Search for the cell housing the specified text and yield its [x, y] center coordinate. 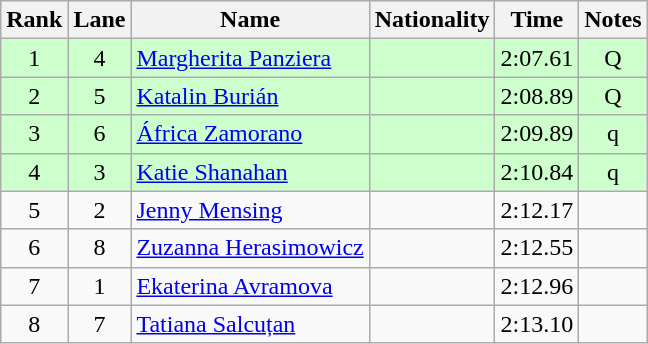
Tatiana Salcuțan [250, 324]
Time [537, 20]
Rank [34, 20]
Zuzanna Herasimowicz [250, 248]
2:10.84 [537, 172]
2:12.17 [537, 210]
2:12.96 [537, 286]
2:13.10 [537, 324]
Ekaterina Avramova [250, 286]
2:09.89 [537, 134]
Margherita Panziera [250, 58]
2:08.89 [537, 96]
Notes [613, 20]
2:12.55 [537, 248]
Katie Shanahan [250, 172]
Nationality [432, 20]
Jenny Mensing [250, 210]
Lane [100, 20]
Name [250, 20]
África Zamorano [250, 134]
2:07.61 [537, 58]
Katalin Burián [250, 96]
